Search for the cell housing the specified text and yield its (X, Y) center coordinate. 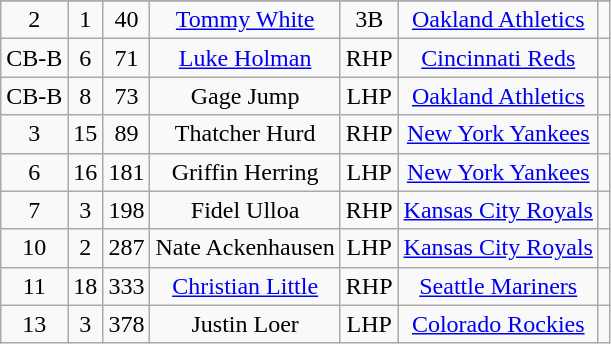
71 (126, 58)
8 (86, 96)
11 (34, 286)
Cincinnati Reds (498, 58)
Colorado Rockies (498, 324)
73 (126, 96)
Griffin Herring (245, 172)
333 (126, 286)
1 (86, 20)
198 (126, 210)
Seattle Mariners (498, 286)
10 (34, 248)
Fidel Ulloa (245, 210)
13 (34, 324)
Nate Ackenhausen (245, 248)
378 (126, 324)
18 (86, 286)
16 (86, 172)
Thatcher Hurd (245, 134)
Justin Loer (245, 324)
7 (34, 210)
Tommy White (245, 20)
89 (126, 134)
287 (126, 248)
3B (369, 20)
15 (86, 134)
Gage Jump (245, 96)
40 (126, 20)
Luke Holman (245, 58)
Christian Little (245, 286)
181 (126, 172)
